Return the (x, y) coordinate for the center point of the cell that contains the specified text.  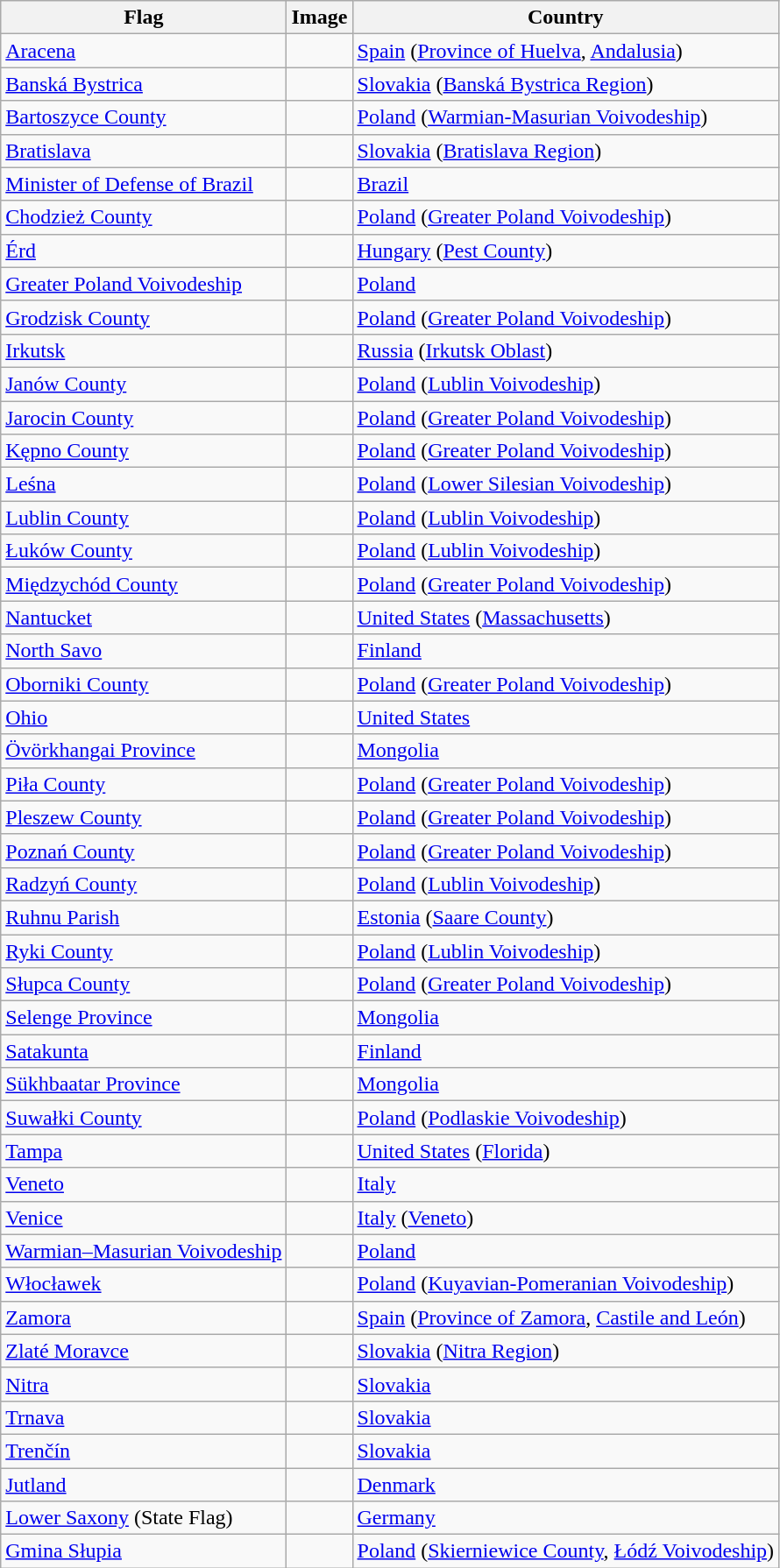
Russia (Irkutsk Oblast) (566, 350)
Suwałki County (144, 1118)
Image (319, 18)
Bartoszyce County (144, 117)
Jutland (144, 1485)
Irkutsk (144, 350)
Spain (Province of Huelva, Andalusia) (566, 51)
Lower Saxony (State Flag) (144, 1518)
Pleszew County (144, 817)
Jarocin County (144, 418)
Piła County (144, 784)
Słupca County (144, 985)
Ryki County (144, 950)
Italy (Veneto) (566, 1218)
Poland (Podlaskie Voivodeship) (566, 1118)
Denmark (566, 1485)
Poland (Warmian-Masurian Voivodeship) (566, 117)
Warmian–Masurian Voivodeship (144, 1251)
Trenčín (144, 1451)
Grodzisk County (144, 317)
Tampa (144, 1151)
Ohio (144, 717)
Banská Bystrica (144, 84)
Selenge Province (144, 1018)
Radzyń County (144, 884)
Chodzież County (144, 217)
Sükhbaatar Province (144, 1084)
Slovakia (Nitra Region) (566, 1351)
Poland (Lower Silesian Voivodeship) (566, 484)
Janów County (144, 384)
Övörkhangai Province (144, 751)
Poland (Skierniewice County, Łódź Voivodeship) (566, 1551)
Flag (144, 18)
Gmina Słupia (144, 1551)
Aracena (144, 51)
Slovakia (Banská Bystrica Region) (566, 84)
Venice (144, 1218)
Brazil (566, 184)
Lublin County (144, 518)
Zamora (144, 1317)
Bratislava (144, 151)
Slovakia (Bratislava Region) (566, 151)
Ruhnu Parish (144, 917)
Nantucket (144, 618)
United States (Florida) (566, 1151)
Międzychód County (144, 584)
Leśna (144, 484)
Italy (566, 1184)
Kępno County (144, 451)
Zlaté Moravce (144, 1351)
Hungary (Pest County) (566, 251)
Poland (Kuyavian-Pomeranian Voivodeship) (566, 1284)
Oborniki County (144, 684)
Greater Poland Voivodeship (144, 284)
Łuków County (144, 551)
Nitra (144, 1384)
Spain (Province of Zamora, Castile and León) (566, 1317)
Estonia (Saare County) (566, 917)
Germany (566, 1518)
Veneto (144, 1184)
Érd (144, 251)
Poznań County (144, 851)
Trnava (144, 1417)
Satakunta (144, 1051)
North Savo (144, 651)
Minister of Defense of Brazil (144, 184)
Country (566, 18)
United States (566, 717)
Włocławek (144, 1284)
United States (Massachusetts) (566, 618)
